Search for the cell housing the specified text and yield its (X, Y) center coordinate. 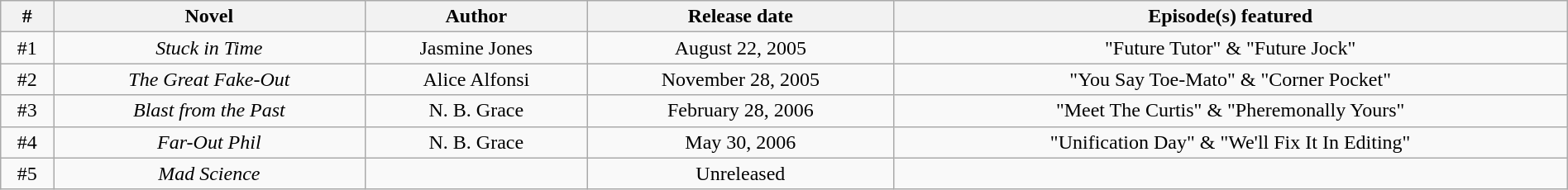
Unreleased (741, 173)
#1 (27, 48)
# (27, 17)
"Meet The Curtis" & "Pheremonally Yours" (1231, 111)
Release date (741, 17)
May 30, 2006 (741, 142)
#2 (27, 79)
Blast from the Past (209, 111)
The Great Fake-Out (209, 79)
Far-Out Phil (209, 142)
November 28, 2005 (741, 79)
Alice Alfonsi (476, 79)
#5 (27, 173)
August 22, 2005 (741, 48)
Stuck in Time (209, 48)
"Future Tutor" & "Future Jock" (1231, 48)
Author (476, 17)
Jasmine Jones (476, 48)
Mad Science (209, 173)
"Unification Day" & "We'll Fix It In Editing" (1231, 142)
February 28, 2006 (741, 111)
Episode(s) featured (1231, 17)
Novel (209, 17)
"You Say Toe-Mato" & "Corner Pocket" (1231, 79)
#3 (27, 111)
#4 (27, 142)
